Locate the cell with the specified text and output its (X, Y) center coordinate. 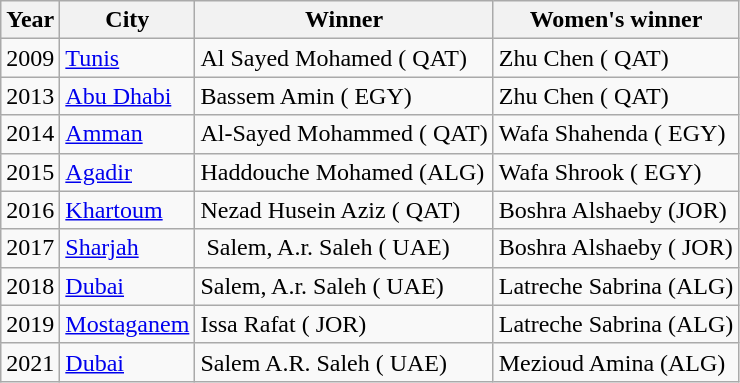
City (128, 20)
Winner (344, 20)
Al-Sayed Mohammed ( QAT) (344, 134)
Amman (128, 134)
Year (30, 20)
Mezioud Amina (ALG) (616, 362)
Mostaganem (128, 324)
Al Sayed Mohamed ( QAT) (344, 58)
Nezad Husein Aziz ( QAT) (344, 210)
Women's winner (616, 20)
2014 (30, 134)
2019 (30, 324)
2021 (30, 362)
Salem A.R. Saleh ( UAE) (344, 362)
Agadir (128, 172)
Boshra Alshaeby ( JOR) (616, 248)
Issa Rafat ( JOR) (344, 324)
Sharjah (128, 248)
2009 (30, 58)
Tunis (128, 58)
2016 (30, 210)
Haddouche Mohamed (ALG) (344, 172)
Abu Dhabi (128, 96)
Boshra Alshaeby (JOR) (616, 210)
Bassem Amin ( EGY) (344, 96)
Khartoum (128, 210)
Wafa Shrook ( EGY) (616, 172)
2018 (30, 286)
2013 (30, 96)
2015 (30, 172)
Wafa Shahenda ( EGY) (616, 134)
2017 (30, 248)
